Extract the [X, Y] coordinate from the center of the cell holding the provided text.  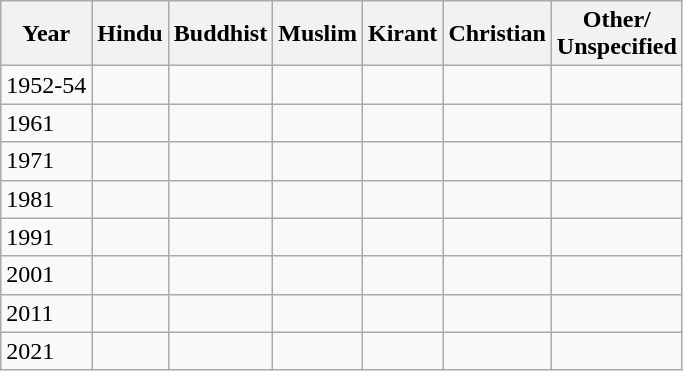
Buddhist [220, 34]
1961 [46, 123]
1952-54 [46, 85]
Christian [497, 34]
Other/Unspecified [616, 34]
2001 [46, 275]
1981 [46, 199]
1991 [46, 237]
Hindu [130, 34]
Kirant [402, 34]
Year [46, 34]
Muslim [318, 34]
2021 [46, 351]
2011 [46, 313]
1971 [46, 161]
